Locate the cell with the specified text and output its (x, y) center coordinate. 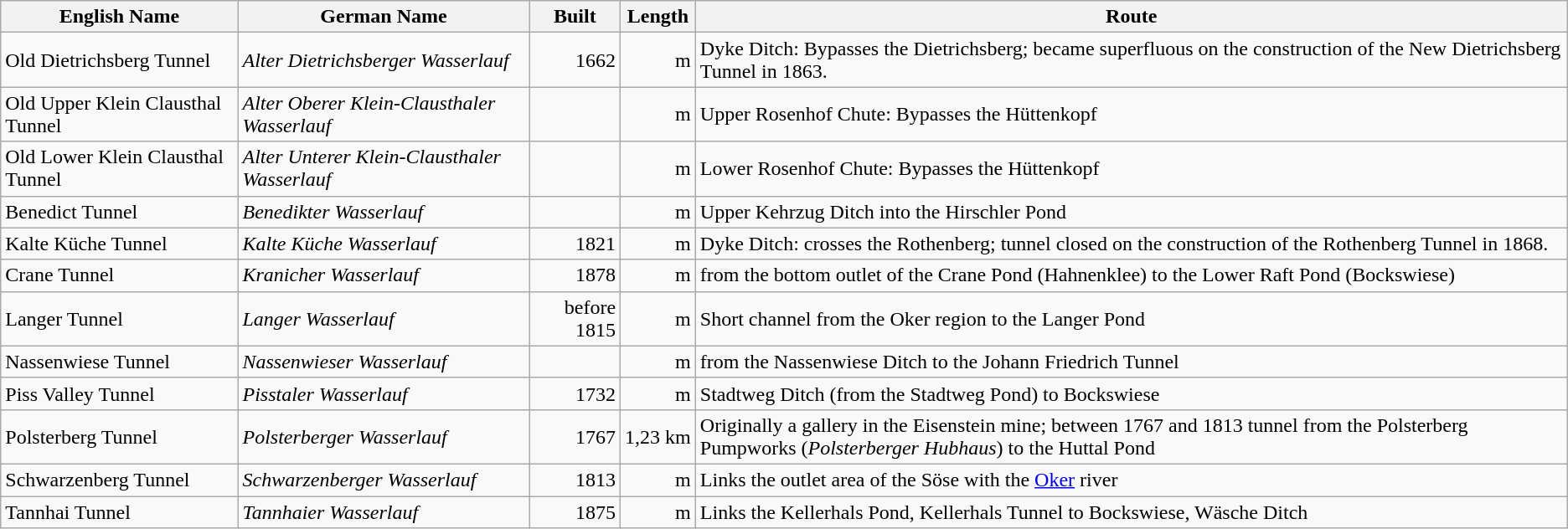
English Name (119, 17)
from the Nassenwiese Ditch to the Johann Friedrich Tunnel (1131, 362)
German Name (384, 17)
Tannhaier Wasserlauf (384, 511)
Tannhai Tunnel (119, 511)
Stadtweg Ditch (from the Stadtweg Pond) to Bockswiese (1131, 393)
Kranicher Wasserlauf (384, 275)
Upper Rosenhof Chute: Bypasses the Hüttenkopf (1131, 114)
Dyke Ditch: crosses the Rothenberg; tunnel closed on the construction of the Rothenberg Tunnel in 1868. (1131, 244)
Links the outlet area of the Söse with the Oker river (1131, 480)
1878 (575, 275)
1875 (575, 511)
Schwarzenberger Wasserlauf (384, 480)
1813 (575, 480)
Benedikter Wasserlauf (384, 212)
Polsterberger Wasserlauf (384, 437)
Lower Rosenhof Chute: Bypasses the Hüttenkopf (1131, 169)
Alter Oberer Klein-Clausthaler Wasserlauf (384, 114)
Piss Valley Tunnel (119, 393)
Old Lower Klein Clausthal Tunnel (119, 169)
Kalte Küche Wasserlauf (384, 244)
1,23 km (658, 437)
Built (575, 17)
Alter Dietrichsberger Wasserlauf (384, 60)
1662 (575, 60)
Length (658, 17)
Links the Kellerhals Pond, Kellerhals Tunnel to Bockswiese, Wäsche Ditch (1131, 511)
Langer Wasserlauf (384, 318)
Upper Kehrzug Ditch into the Hirschler Pond (1131, 212)
1821 (575, 244)
Nassenwiese Tunnel (119, 362)
Polsterberg Tunnel (119, 437)
Short channel from the Oker region to the Langer Pond (1131, 318)
before 1815 (575, 318)
Alter Unterer Klein-Clausthaler Wasserlauf (384, 169)
Benedict Tunnel (119, 212)
Nassenwieser Wasserlauf (384, 362)
1732 (575, 393)
Kalte Küche Tunnel (119, 244)
from the bottom outlet of the Crane Pond (Hahnenklee) to the Lower Raft Pond (Bockswiese) (1131, 275)
Crane Tunnel (119, 275)
Langer Tunnel (119, 318)
Schwarzenberg Tunnel (119, 480)
Route (1131, 17)
Pisstaler Wasserlauf (384, 393)
Old Dietrichsberg Tunnel (119, 60)
Originally a gallery in the Eisenstein mine; between 1767 and 1813 tunnel from the Polsterberg Pumpworks (Polsterberger Hubhaus) to the Huttal Pond (1131, 437)
Dyke Ditch: Bypasses the Dietrichsberg; became superfluous on the construction of the New Dietrichsberg Tunnel in 1863. (1131, 60)
1767 (575, 437)
Old Upper Klein Clausthal Tunnel (119, 114)
